Determine the [x, y] coordinate at the center of the cell enclosing the given text.  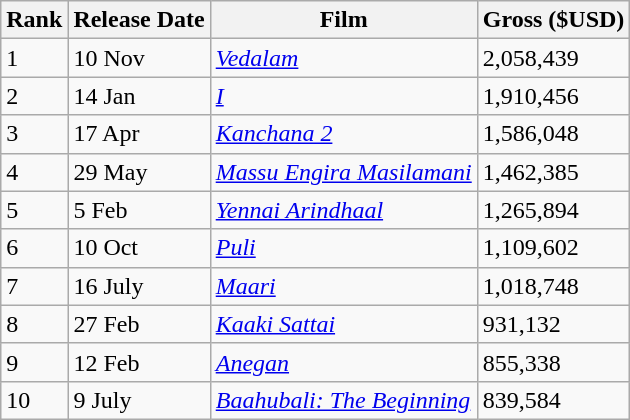
Release Date [139, 20]
9 July [139, 400]
8 [34, 324]
1,586,048 [554, 134]
14 Jan [139, 96]
855,338 [554, 362]
7 [34, 286]
I [344, 96]
10 [34, 400]
2,058,439 [554, 58]
10 Nov [139, 58]
Anegan [344, 362]
Rank [34, 20]
27 Feb [139, 324]
16 July [139, 286]
10 Oct [139, 248]
Kanchana 2 [344, 134]
6 [34, 248]
Puli [344, 248]
1 [34, 58]
5 Feb [139, 210]
1,462,385 [554, 172]
29 May [139, 172]
5 [34, 210]
4 [34, 172]
12 Feb [139, 362]
Maari [344, 286]
9 [34, 362]
2 [34, 96]
1,910,456 [554, 96]
Film [344, 20]
1,265,894 [554, 210]
Baahubali: The Beginning [344, 400]
Yennai Arindhaal [344, 210]
839,584 [554, 400]
Gross ($USD) [554, 20]
Vedalam [344, 58]
17 Apr [139, 134]
Kaaki Sattai [344, 324]
1,109,602 [554, 248]
1,018,748 [554, 286]
Massu Engira Masilamani [344, 172]
931,132 [554, 324]
3 [34, 134]
